Capture the cell that displays the provided text and extract its [x, y] central coordinate. 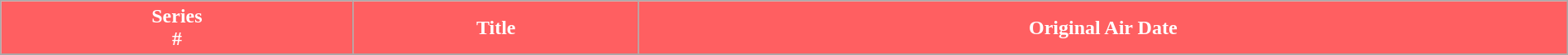
Title [496, 28]
Series# [177, 28]
Original Air Date [1103, 28]
